From the cell containing the given text, extract its center point as [x, y] coordinate. 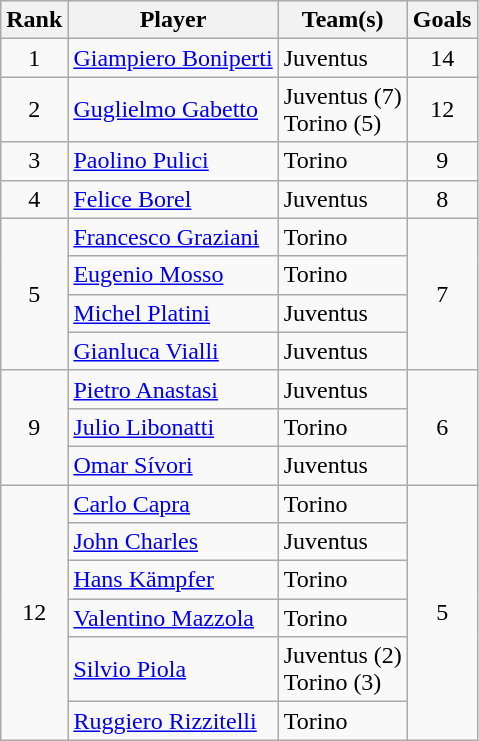
Giampiero Boniperti [173, 58]
Francesco Graziani [173, 237]
Juventus (2)Torino (3) [342, 670]
Eugenio Mosso [173, 275]
1 [34, 58]
Valentino Mazzola [173, 618]
Player [173, 20]
Julio Libonatti [173, 427]
Silvio Piola [173, 670]
Pietro Anastasi [173, 389]
Michel Platini [173, 313]
Carlo Capra [173, 503]
Goals [442, 20]
John Charles [173, 542]
7 [442, 294]
Gianluca Vialli [173, 351]
4 [34, 199]
Hans Kämpfer [173, 580]
Omar Sívori [173, 465]
Team(s) [342, 20]
Felice Borel [173, 199]
Paolino Pulici [173, 161]
8 [442, 199]
Rank [34, 20]
3 [34, 161]
Ruggiero Rizzitelli [173, 721]
6 [442, 427]
Juventus (7)Torino (5) [342, 110]
14 [442, 58]
2 [34, 110]
Guglielmo Gabetto [173, 110]
